Search for the cell housing the specified text and yield its (x, y) center coordinate. 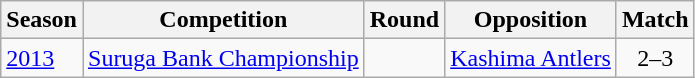
Match (655, 20)
Competition (223, 20)
Kashima Antlers (531, 58)
Opposition (531, 20)
Suruga Bank Championship (223, 58)
Season (42, 20)
Round (404, 20)
2013 (42, 58)
2–3 (655, 58)
